From the cell containing the given text, extract its center point as (X, Y) coordinate. 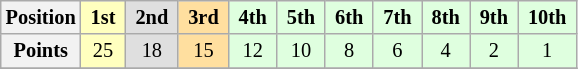
8th (446, 17)
10 (301, 51)
8 (349, 51)
7th (397, 17)
2 (494, 51)
5th (301, 17)
2nd (152, 17)
12 (253, 51)
6th (349, 17)
25 (104, 51)
1 (547, 51)
10th (547, 17)
6 (397, 51)
4th (253, 17)
Points (41, 51)
3rd (203, 17)
1st (104, 17)
18 (152, 51)
9th (494, 17)
4 (446, 51)
15 (203, 51)
Position (41, 17)
